Find where the given text appears and provide that cell's center as (X, Y) coordinate. 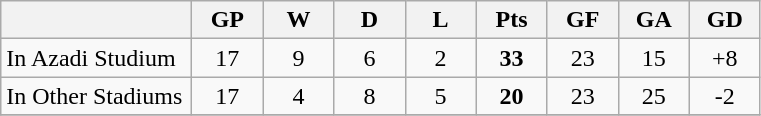
15 (654, 58)
6 (370, 58)
5 (440, 96)
-2 (724, 96)
D (370, 20)
9 (298, 58)
2 (440, 58)
20 (512, 96)
25 (654, 96)
In Other Stadiums (96, 96)
GA (654, 20)
33 (512, 58)
GD (724, 20)
W (298, 20)
+8 (724, 58)
GP (228, 20)
8 (370, 96)
In Azadi Studium (96, 58)
GF (582, 20)
4 (298, 96)
L (440, 20)
Pts (512, 20)
